Output the [x, y] coordinate of the center of the cell containing the given text.  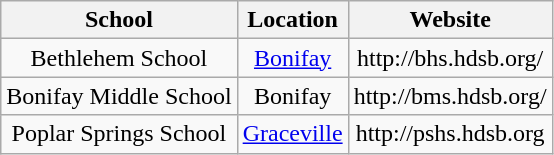
Website [450, 20]
Bethlehem School [119, 58]
http://bms.hdsb.org/ [450, 96]
Poplar Springs School [119, 134]
http://bhs.hdsb.org/ [450, 58]
Bonifay Middle School [119, 96]
http://pshs.hdsb.org [450, 134]
Graceville [292, 134]
Location [292, 20]
School [119, 20]
